Extract the [x, y] coordinate from the center of the cell holding the provided text.  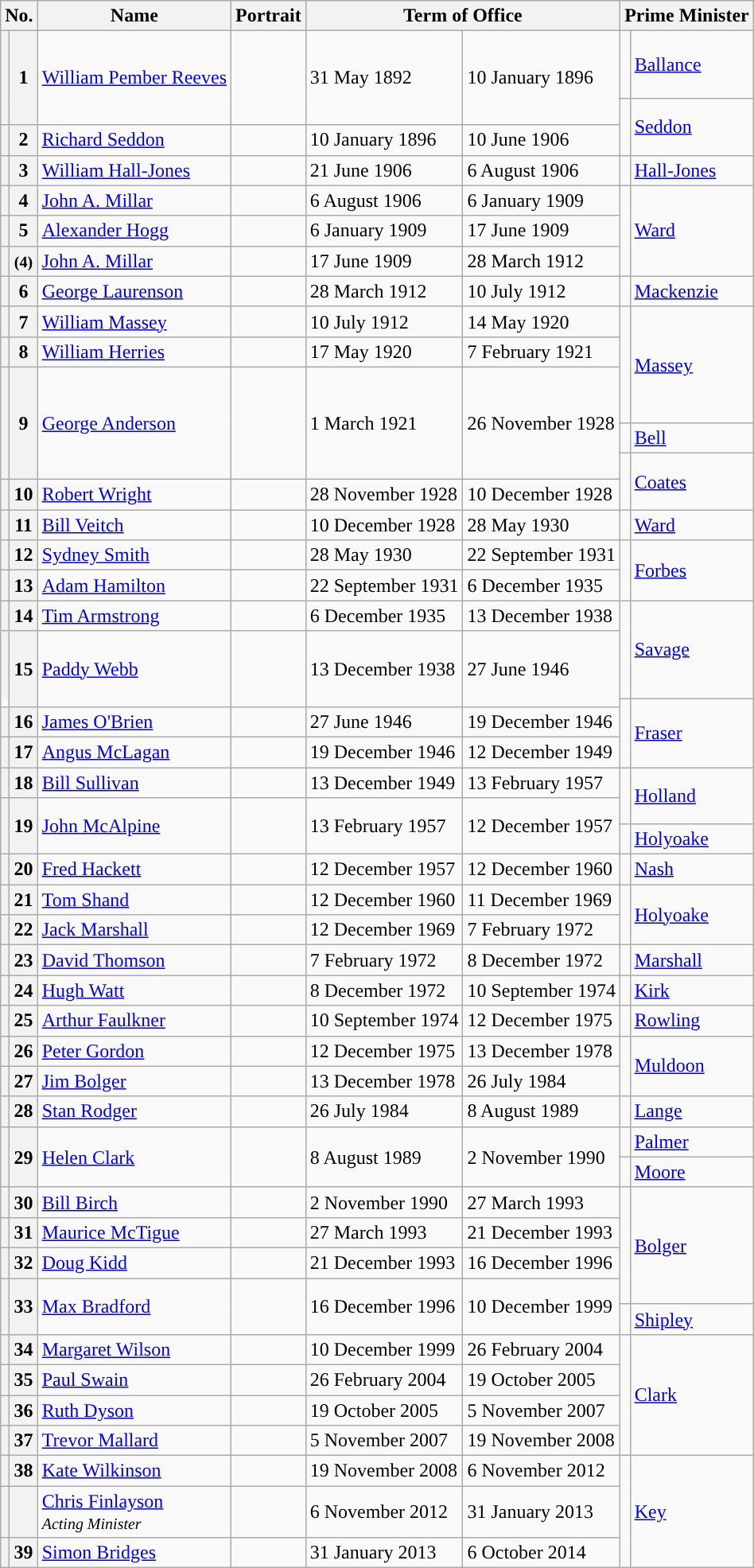
17 May 1920 [384, 352]
Bill Sullivan [134, 783]
25 [24, 1021]
15 [24, 669]
22 [24, 930]
(4) [24, 261]
Trevor Mallard [134, 1441]
31 [24, 1232]
Mackenzie [692, 291]
12 December 1969 [384, 930]
14 May 1920 [542, 321]
5 [24, 231]
6 [24, 291]
Maurice McTigue [134, 1232]
No. [19, 16]
Bill Birch [134, 1202]
William Herries [134, 352]
29 [24, 1157]
38 [24, 1471]
John McAlpine [134, 826]
28 [24, 1111]
Paul Swain [134, 1379]
37 [24, 1441]
8 [24, 352]
Prime Minister [687, 16]
18 [24, 783]
11 December 1969 [542, 900]
Kirk [692, 990]
Savage [692, 649]
20 [24, 870]
12 [24, 555]
21 June 1906 [384, 170]
Moore [692, 1172]
26 [24, 1051]
Coates [692, 482]
Tim Armstrong [134, 616]
Bolger [692, 1246]
Kate Wilkinson [134, 1471]
Fraser [692, 733]
23 [24, 960]
Stan Rodger [134, 1111]
7 [24, 321]
7 February 1921 [542, 352]
Richard Seddon [134, 140]
Tom Shand [134, 900]
Peter Gordon [134, 1051]
27 [24, 1081]
Rowling [692, 1021]
Shipley [692, 1319]
Term of Office [463, 16]
Holland [692, 796]
39 [24, 1553]
Marshall [692, 960]
Alexander Hogg [134, 231]
13 [24, 586]
George Anderson [134, 423]
William Massey [134, 321]
Doug Kidd [134, 1263]
Adam Hamilton [134, 586]
Ruth Dyson [134, 1410]
Massey [692, 364]
Margaret Wilson [134, 1349]
Angus McLagan [134, 753]
32 [24, 1263]
10 [24, 495]
1 [24, 78]
Max Bradford [134, 1306]
34 [24, 1349]
Jack Marshall [134, 930]
26 November 1928 [542, 423]
Simon Bridges [134, 1553]
33 [24, 1306]
36 [24, 1410]
Palmer [692, 1142]
14 [24, 616]
Robert Wright [134, 495]
12 December 1949 [542, 753]
Fred Hackett [134, 870]
Paddy Webb [134, 669]
17 [24, 753]
30 [24, 1202]
6 October 2014 [542, 1553]
4 [24, 200]
11 [24, 525]
Sydney Smith [134, 555]
Arthur Faulkner [134, 1021]
24 [24, 990]
Ballance [692, 65]
William Hall-Jones [134, 170]
Helen Clark [134, 1157]
David Thomson [134, 960]
28 November 1928 [384, 495]
Lange [692, 1111]
13 December 1949 [384, 783]
Hugh Watt [134, 990]
31 May 1892 [384, 78]
9 [24, 423]
Key [692, 1512]
16 [24, 722]
Hall-Jones [692, 170]
Nash [692, 870]
1 March 1921 [384, 423]
19 [24, 826]
Clark [692, 1395]
George Laurenson [134, 291]
35 [24, 1379]
Seddon [692, 127]
3 [24, 170]
Portrait [269, 16]
William Pember Reeves [134, 78]
Muldoon [692, 1066]
Jim Bolger [134, 1081]
21 [24, 900]
Bill Veitch [134, 525]
James O'Brien [134, 722]
Bell [692, 438]
Name [134, 16]
Forbes [692, 570]
Chris FinlaysonActing Minister [134, 1512]
10 June 1906 [542, 140]
2 [24, 140]
